Scan for the cell matching the given text and deliver its (x, y) coordinate at center. 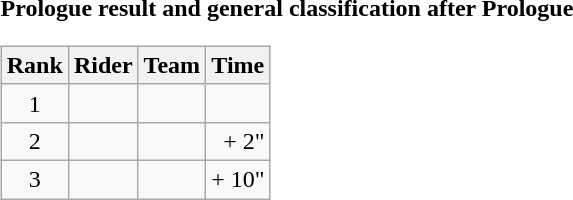
1 (34, 103)
Team (172, 65)
+ 10" (238, 179)
Rank (34, 65)
3 (34, 179)
+ 2" (238, 141)
2 (34, 141)
Rider (103, 65)
Time (238, 65)
